From the cell containing the given text, extract its center point as (x, y) coordinate. 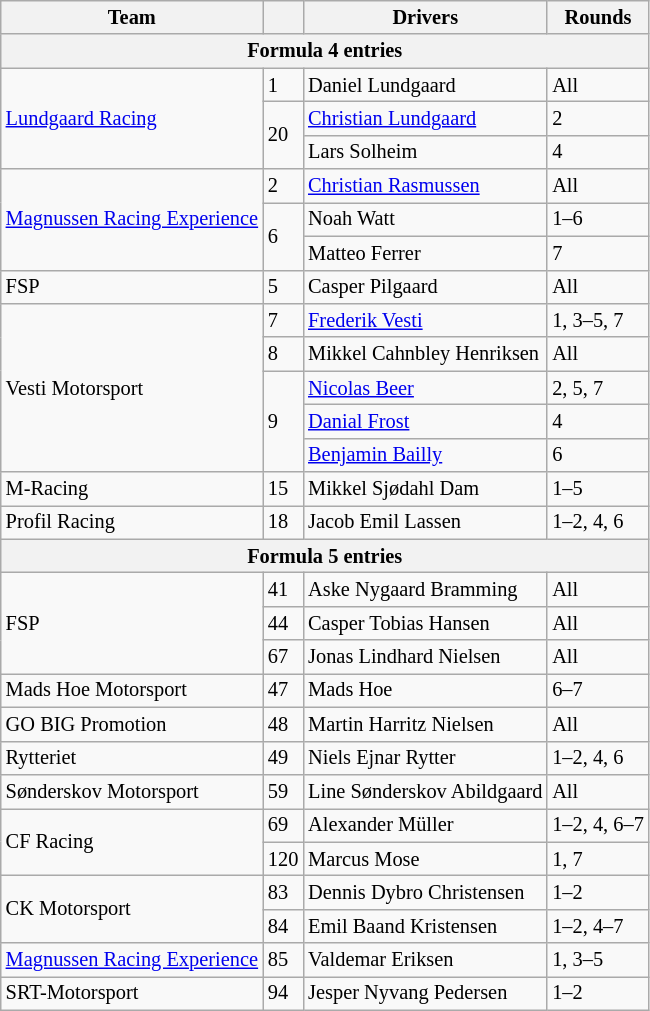
Lundgaard Racing (132, 118)
Lars Solheim (425, 152)
Valdemar Eriksen (425, 960)
15 (283, 489)
Dennis Dybro Christensen (425, 892)
94 (283, 993)
Line Sønderskov Abildgaard (425, 791)
Formula 5 entries (325, 556)
Danial Frost (425, 421)
Matteo Ferrer (425, 253)
1–2, 4, 6–7 (598, 825)
Profil Racing (132, 522)
Jesper Nyvang Pedersen (425, 993)
Jonas Lindhard Nielsen (425, 657)
5 (283, 287)
Vesti Motorsport (132, 387)
8 (283, 354)
Frederik Vesti (425, 320)
41 (283, 589)
Mikkel Cahnbley Henriksen (425, 354)
Rytteriet (132, 758)
69 (283, 825)
1–2, 4–7 (598, 926)
Alexander Müller (425, 825)
84 (283, 926)
85 (283, 960)
Mads Hoe (425, 690)
83 (283, 892)
Mikkel Sjødahl Dam (425, 489)
1, 3–5, 7 (598, 320)
9 (283, 422)
Casper Tobias Hansen (425, 623)
Benjamin Bailly (425, 455)
1–6 (598, 219)
Christian Rasmussen (425, 186)
1, 7 (598, 859)
Drivers (425, 17)
M-Racing (132, 489)
67 (283, 657)
1 (283, 85)
CK Motorsport (132, 908)
48 (283, 724)
GO BIG Promotion (132, 724)
18 (283, 522)
Rounds (598, 17)
1, 3–5 (598, 960)
Sønderskov Motorsport (132, 791)
1–5 (598, 489)
Daniel Lundgaard (425, 85)
Emil Baand Kristensen (425, 926)
CF Racing (132, 842)
44 (283, 623)
Nicolas Beer (425, 388)
Martin Harritz Nielsen (425, 724)
Marcus Mose (425, 859)
Team (132, 17)
Mads Hoe Motorsport (132, 690)
SRT-Motorsport (132, 993)
2, 5, 7 (598, 388)
20 (283, 134)
Jacob Emil Lassen (425, 522)
59 (283, 791)
Christian Lundgaard (425, 118)
6–7 (598, 690)
120 (283, 859)
Casper Pilgaard (425, 287)
Aske Nygaard Bramming (425, 589)
Noah Watt (425, 219)
Niels Ejnar Rytter (425, 758)
49 (283, 758)
Formula 4 entries (325, 51)
47 (283, 690)
